Locate the cell with the specified text and output its (x, y) center coordinate. 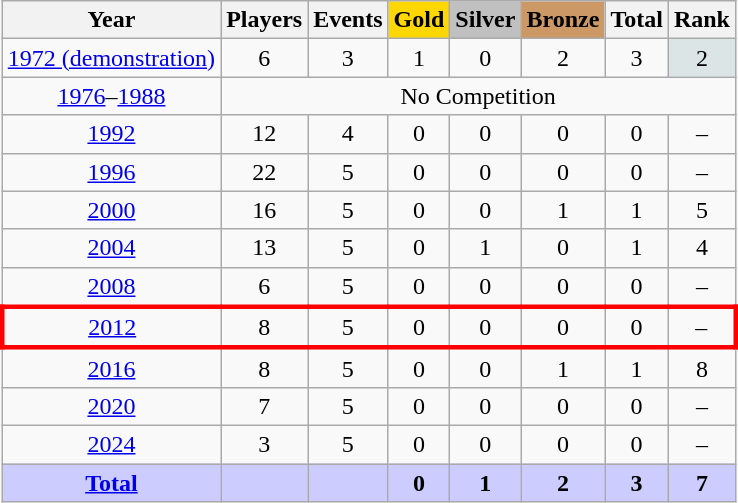
1976–1988 (111, 96)
Year (111, 20)
22 (264, 172)
2016 (111, 368)
No Competition (478, 96)
Bronze (563, 20)
1996 (111, 172)
2012 (111, 328)
2000 (111, 210)
2004 (111, 248)
16 (264, 210)
Gold (419, 20)
1992 (111, 134)
13 (264, 248)
Events (348, 20)
12 (264, 134)
Players (264, 20)
2008 (111, 287)
2024 (111, 444)
Rank (702, 20)
Silver (486, 20)
2020 (111, 406)
1972 (demonstration) (111, 58)
